From the cell containing the given text, extract its center point as [X, Y] coordinate. 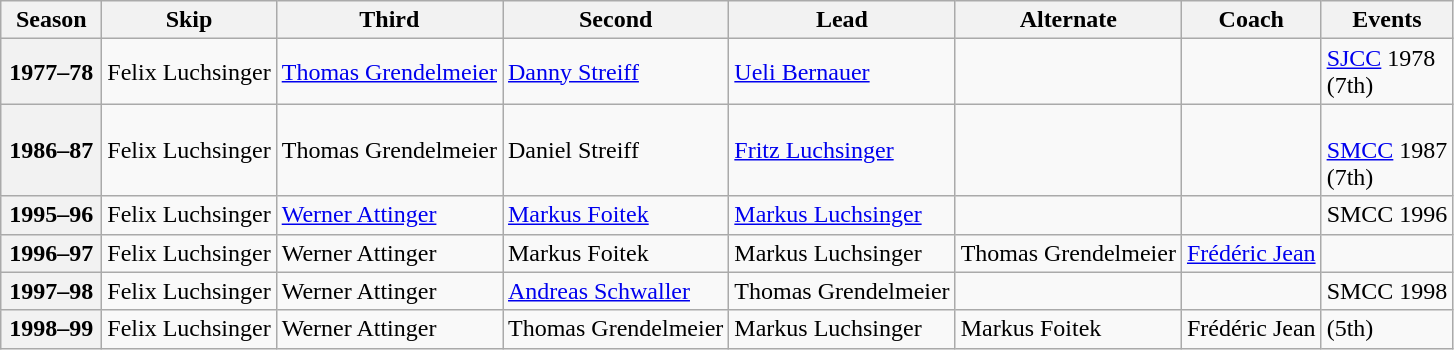
1997–98 [52, 291]
Andreas Schwaller [615, 291]
Season [52, 20]
Alternate [1068, 20]
Ueli Bernauer [842, 72]
Skip [189, 20]
Daniel Streiff [615, 150]
Events [1387, 20]
SMCC 1996 [1387, 215]
SMCC 1987 (7th) [1387, 150]
Danny Streiff [615, 72]
Fritz Luchsinger [842, 150]
1986–87 [52, 150]
1996–97 [52, 253]
Third [389, 20]
Lead [842, 20]
SJCC 1978 (7th) [1387, 72]
(5th) [1387, 329]
1977–78 [52, 72]
Coach [1251, 20]
Second [615, 20]
1998–99 [52, 329]
SMCC 1998 [1387, 291]
1995–96 [52, 215]
